Return (x, y) of the center of cell containing provided text 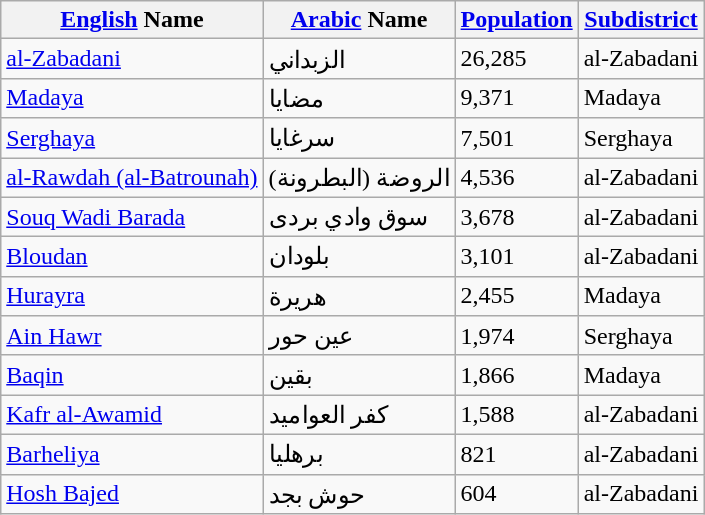
Bloudan (132, 257)
al-Rawdah (al-Batrounah) (132, 178)
1,588 (516, 415)
7,501 (516, 138)
مضايا (359, 98)
بقين (359, 375)
Subdistrict (641, 20)
604 (516, 494)
كفر العواميد (359, 415)
26,285 (516, 59)
Souq Wadi Barada (132, 217)
English Name (132, 20)
سوق وادي بردى (359, 217)
1,974 (516, 336)
سرغايا (359, 138)
9,371 (516, 98)
بلودان (359, 257)
Population (516, 20)
2,455 (516, 296)
حوش بجد (359, 494)
برهليا (359, 454)
Baqin (132, 375)
3,101 (516, 257)
الزبداني (359, 59)
Hurayra (132, 296)
Hosh Bajed (132, 494)
4,536 (516, 178)
Arabic Name (359, 20)
(الروضة (البطرونة (359, 178)
Barheliya (132, 454)
هريرة (359, 296)
عين حور (359, 336)
3,678 (516, 217)
Ain Hawr (132, 336)
1,866 (516, 375)
821 (516, 454)
Kafr al-Awamid (132, 415)
